Return (x, y) of the center of cell containing provided text 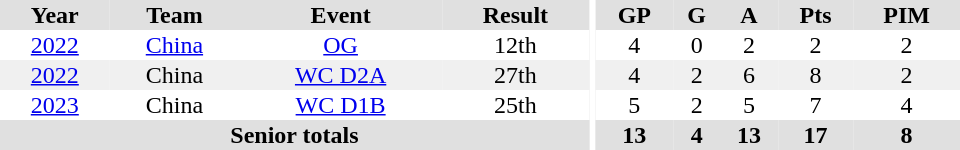
7 (816, 105)
0 (696, 45)
12th (516, 45)
Team (175, 15)
GP (634, 15)
PIM (906, 15)
27th (516, 75)
Pts (816, 15)
A (749, 15)
25th (516, 105)
G (696, 15)
WC D1B (340, 105)
Result (516, 15)
6 (749, 75)
2023 (55, 105)
17 (816, 135)
Year (55, 15)
OG (340, 45)
Senior totals (294, 135)
Event (340, 15)
WC D2A (340, 75)
